Identify which cell holds the provided text, then report its [X, Y] central coordinate. 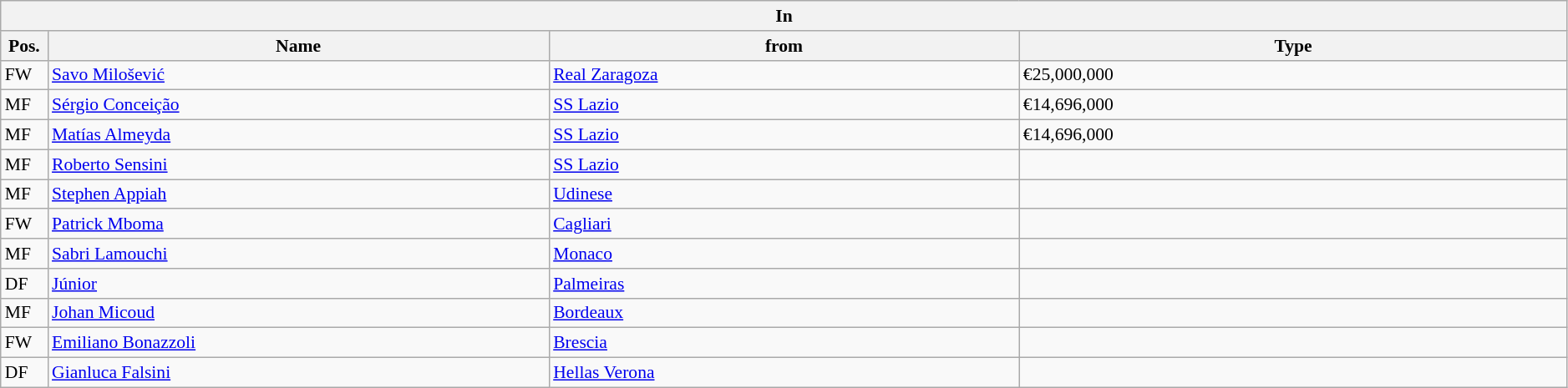
Hellas Verona [784, 373]
Pos. [24, 46]
Savo Milošević [298, 75]
Bordeaux [784, 313]
€25,000,000 [1293, 75]
Sérgio Conceição [298, 105]
Udinese [784, 194]
Cagliari [784, 224]
Emiliano Bonazzoli [298, 343]
Júnior [298, 284]
Sabri Lamouchi [298, 254]
Type [1293, 46]
Roberto Sensini [298, 164]
Monaco [784, 254]
Palmeiras [784, 284]
Matías Almeyda [298, 135]
In [784, 16]
Real Zaragoza [784, 75]
Patrick Mboma [298, 224]
from [784, 46]
Stephen Appiah [298, 194]
Johan Micoud [298, 313]
Gianluca Falsini [298, 373]
Brescia [784, 343]
Name [298, 46]
